Find where the given text appears and provide that cell's center as [X, Y] coordinate. 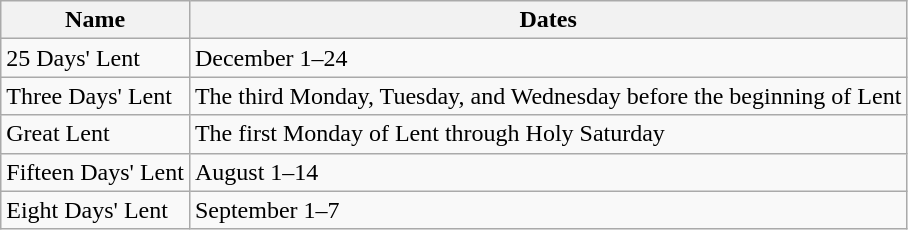
Three Days' Lent [96, 96]
Dates [548, 20]
Fifteen Days' Lent [96, 172]
August 1–14 [548, 172]
September 1–7 [548, 210]
December 1–24 [548, 58]
Great Lent [96, 134]
The first Monday of Lent through Holy Saturday [548, 134]
25 Days' Lent [96, 58]
The third Monday, Tuesday, and Wednesday before the beginning of Lent [548, 96]
Eight Days' Lent [96, 210]
Name [96, 20]
